For the text-containing cell, return its midpoint in [x, y] coordinate format. 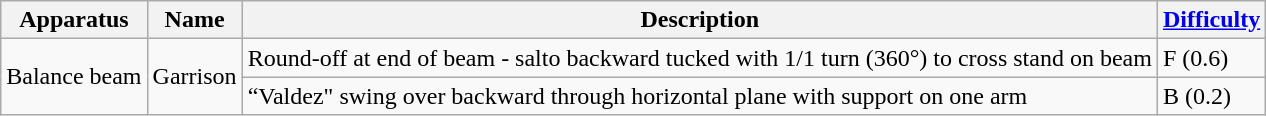
Description [700, 20]
B (0.2) [1211, 96]
Round-off at end of beam - salto backward tucked with 1/1 turn (360°) to cross stand on beam [700, 58]
Difficulty [1211, 20]
“Valdez" swing over backward through horizontal plane with support on one arm [700, 96]
Name [194, 20]
Garrison [194, 77]
Apparatus [74, 20]
F (0.6) [1211, 58]
Balance beam [74, 77]
